Identify which cell holds the provided text, then report its [x, y] central coordinate. 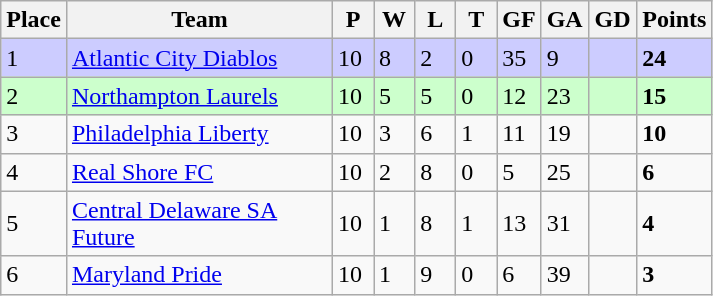
24 [674, 58]
39 [564, 275]
Atlantic City Diablos [199, 58]
L [436, 20]
31 [564, 224]
Maryland Pride [199, 275]
23 [564, 96]
Team [199, 20]
19 [564, 134]
GD [612, 20]
Philadelphia Liberty [199, 134]
GF [519, 20]
Northampton Laurels [199, 96]
P [354, 20]
Place [34, 20]
Points [674, 20]
T [476, 20]
13 [519, 224]
25 [564, 172]
12 [519, 96]
Central Delaware SA Future [199, 224]
W [394, 20]
35 [519, 58]
GA [564, 20]
11 [519, 134]
Real Shore FC [199, 172]
15 [674, 96]
